Output the [X, Y] coordinate of the center of the cell containing the given text.  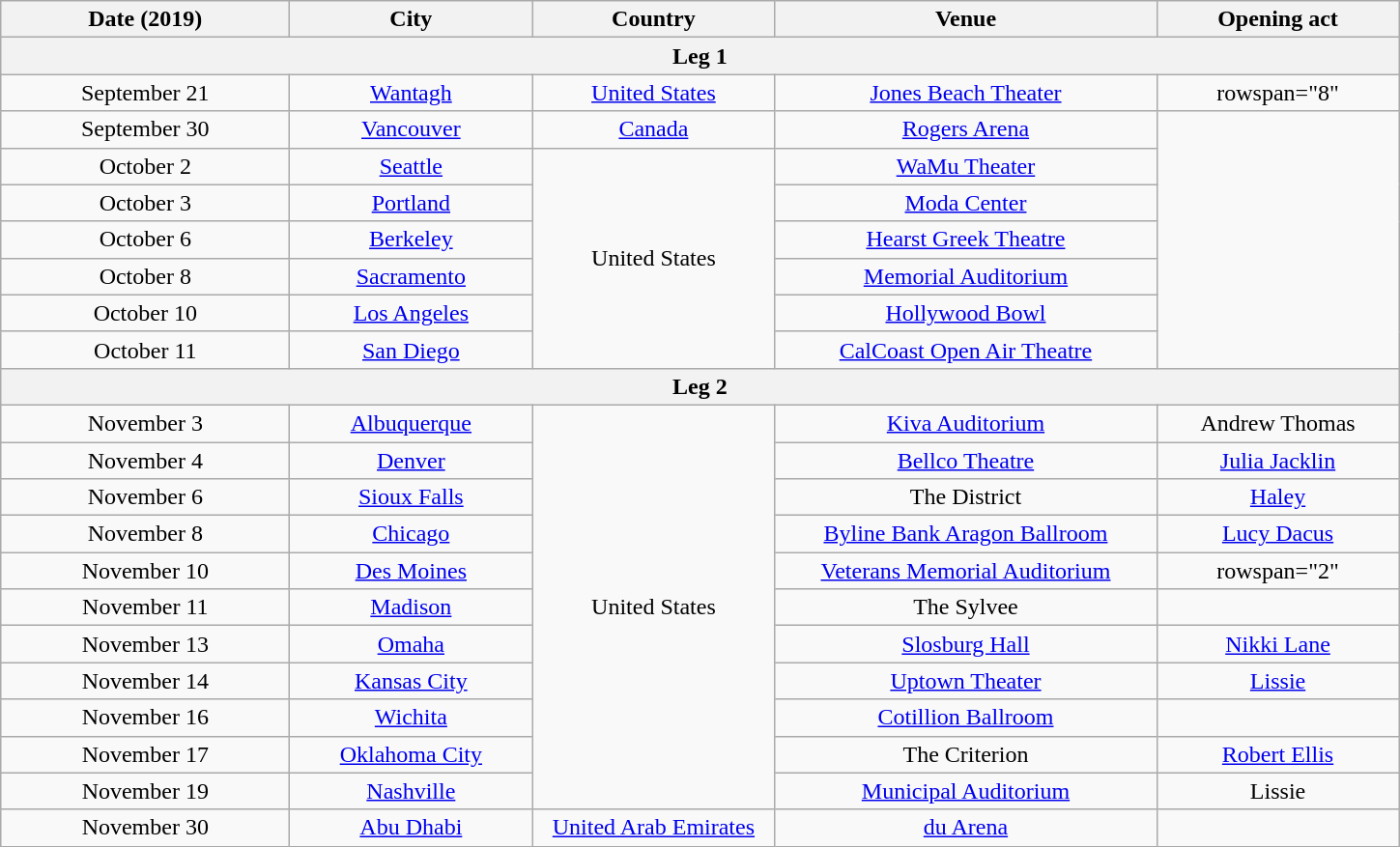
Julia Jacklin [1277, 461]
September 21 [145, 93]
rowspan="8" [1277, 93]
Jones Beach Theater [966, 93]
Rogers Arena [966, 129]
Kiva Auditorium [966, 423]
Omaha [412, 644]
du Arena [966, 828]
November 17 [145, 754]
Nashville [412, 791]
Chicago [412, 534]
Wantagh [412, 93]
Portland [412, 203]
Municipal Auditorium [966, 791]
Date (2019) [145, 19]
City [412, 19]
October 10 [145, 313]
Opening act [1277, 19]
The District [966, 497]
Sioux Falls [412, 497]
September 30 [145, 129]
United Arab Emirates [653, 828]
Robert Ellis [1277, 754]
The Sylvee [966, 607]
Oklahoma City [412, 754]
November 10 [145, 571]
November 30 [145, 828]
October 3 [145, 203]
Leg 2 [700, 386]
October 2 [145, 166]
Venue [966, 19]
October 8 [145, 276]
Veterans Memorial Auditorium [966, 571]
October 11 [145, 350]
November 6 [145, 497]
CalCoast Open Air Theatre [966, 350]
Madison [412, 607]
San Diego [412, 350]
Haley [1277, 497]
Berkeley [412, 240]
WaMu Theater [966, 166]
Moda Center [966, 203]
November 16 [145, 718]
Kansas City [412, 681]
Leg 1 [700, 56]
November 8 [145, 534]
Sacramento [412, 276]
Bellco Theatre [966, 461]
November 3 [145, 423]
November 13 [145, 644]
Los Angeles [412, 313]
November 19 [145, 791]
November 11 [145, 607]
October 6 [145, 240]
Vancouver [412, 129]
Andrew Thomas [1277, 423]
The Criterion [966, 754]
Canada [653, 129]
Country [653, 19]
rowspan="2" [1277, 571]
Abu Dhabi [412, 828]
Byline Bank Aragon Ballroom [966, 534]
Cotillion Ballroom [966, 718]
November 14 [145, 681]
Nikki Lane [1277, 644]
Des Moines [412, 571]
Memorial Auditorium [966, 276]
Slosburg Hall [966, 644]
Seattle [412, 166]
Hearst Greek Theatre [966, 240]
Wichita [412, 718]
Hollywood Bowl [966, 313]
November 4 [145, 461]
Albuquerque [412, 423]
Lucy Dacus [1277, 534]
Denver [412, 461]
Uptown Theater [966, 681]
